Provide the [x, y] coordinate of the cell's center where the given text is located.  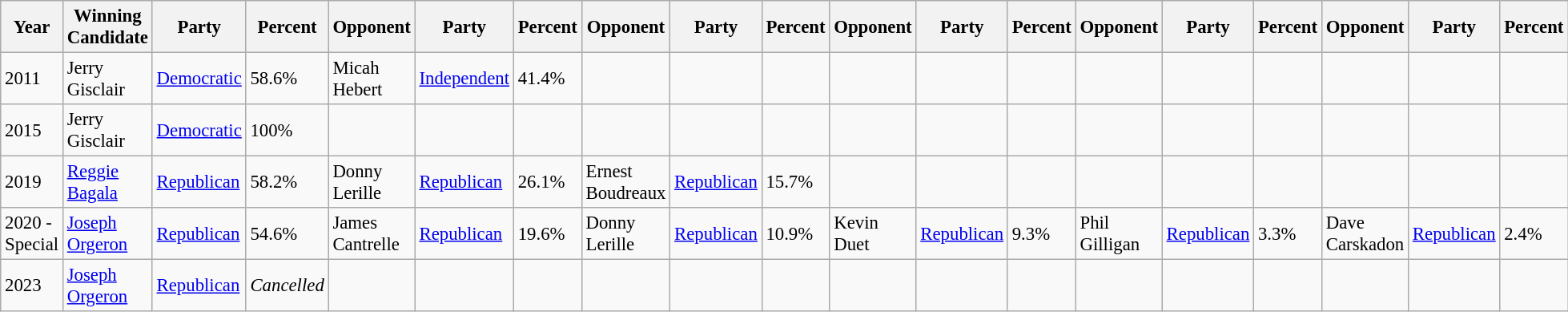
9.3% [1041, 234]
58.6% [287, 79]
Kevin Duet [873, 234]
10.9% [796, 234]
Ernest Boudreaux [626, 183]
15.7% [796, 183]
Phil Gilligan [1119, 234]
2011 [32, 79]
2019 [32, 183]
2015 [32, 130]
Reggie Bagala [107, 183]
100% [287, 130]
58.2% [287, 183]
Cancelled [287, 286]
41.4% [548, 79]
3.3% [1288, 234]
2020 - Special [32, 234]
26.1% [548, 183]
Year [32, 27]
James Cantrelle [372, 234]
19.6% [548, 234]
Micah Hebert [372, 79]
2023 [32, 286]
54.6% [287, 234]
Independent [464, 79]
Winning Candidate [107, 27]
2.4% [1534, 234]
Dave Carskadon [1365, 234]
